Scan for the cell matching the given text and deliver its (x, y) coordinate at center. 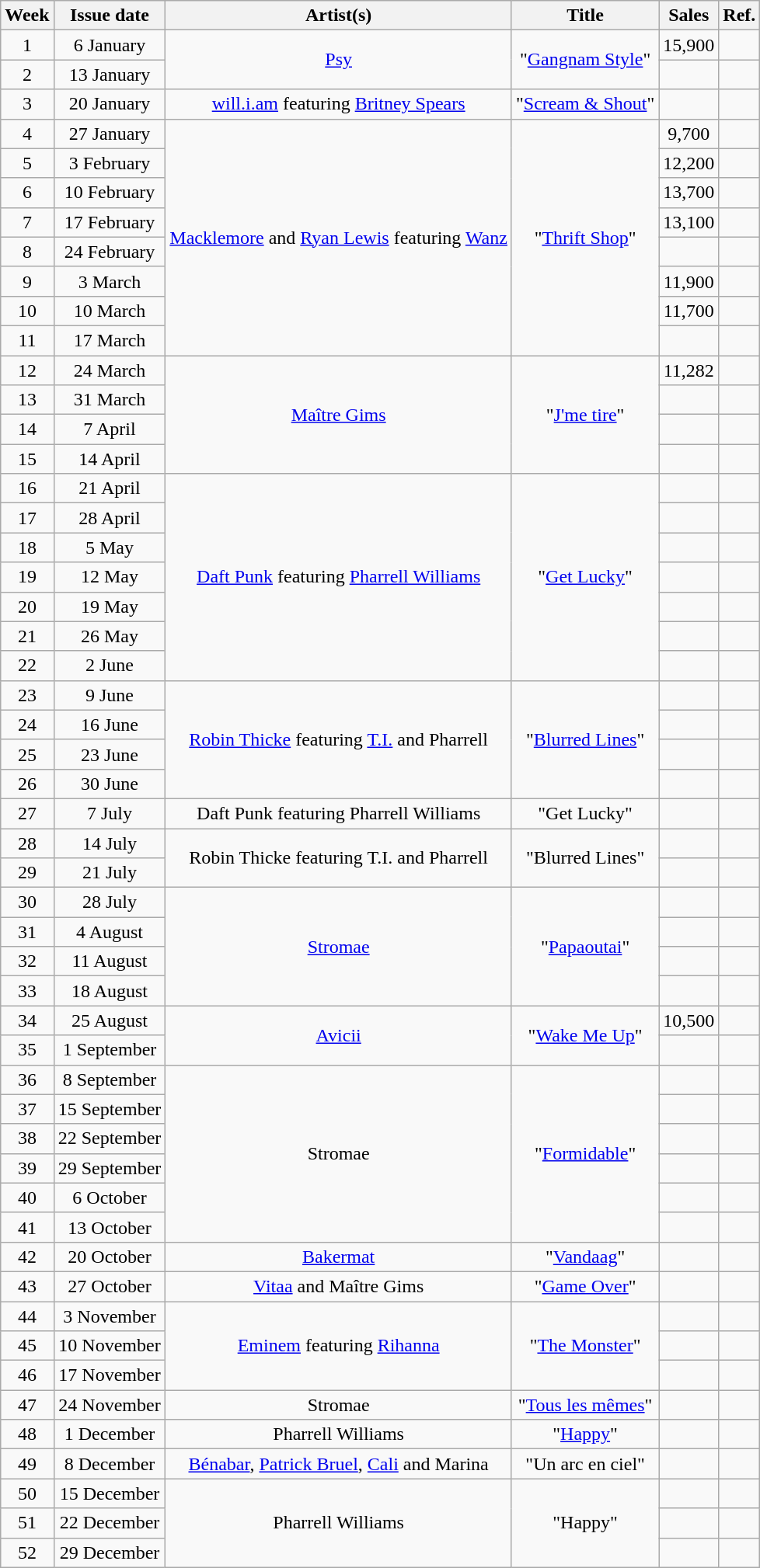
6 (27, 193)
"Tous les mêmes" (584, 1405)
31 March (110, 400)
13,700 (689, 193)
9 June (110, 695)
42 (27, 1257)
22 (27, 666)
14 (27, 429)
8 September (110, 1080)
34 (27, 1020)
8 (27, 252)
13,100 (689, 222)
15 September (110, 1109)
"Scream & Shout" (584, 104)
10 (27, 311)
31 (27, 932)
7 April (110, 429)
Avicii (339, 1035)
28 July (110, 902)
Ref. (740, 16)
20 (27, 607)
19 (27, 577)
38 (27, 1139)
10 February (110, 193)
15 December (110, 1493)
21 April (110, 488)
11 August (110, 961)
"Gangnam Style" (584, 60)
"J'me tire" (584, 415)
1 December (110, 1434)
22 September (110, 1139)
10 November (110, 1346)
29 (27, 873)
9 (27, 281)
"Vandaag" (584, 1257)
11,700 (689, 311)
16 (27, 488)
Issue date (110, 16)
18 (27, 548)
"Thrift Shop" (584, 237)
6 October (110, 1198)
41 (27, 1227)
26 May (110, 636)
28 (27, 843)
Title (584, 16)
15 (27, 459)
6 January (110, 45)
13 (27, 400)
13 January (110, 75)
50 (27, 1493)
21 July (110, 873)
17 February (110, 222)
24 March (110, 370)
20 October (110, 1257)
Macklemore and Ryan Lewis featuring Wanz (339, 237)
"The Monster" (584, 1346)
24 February (110, 252)
"Un arc en ciel" (584, 1464)
35 (27, 1050)
will.i.am featuring Britney Spears (339, 104)
24 (27, 725)
3 November (110, 1316)
15,900 (689, 45)
Vitaa and Maître Gims (339, 1286)
2 June (110, 666)
"Papaoutai" (584, 947)
5 (27, 163)
20 January (110, 104)
10 March (110, 311)
14 July (110, 843)
12 (27, 370)
16 June (110, 725)
44 (27, 1316)
40 (27, 1198)
27 October (110, 1286)
Artist(s) (339, 16)
8 December (110, 1464)
18 August (110, 991)
47 (27, 1405)
29 December (110, 1552)
17 March (110, 340)
27 (27, 813)
25 (27, 754)
52 (27, 1552)
51 (27, 1523)
33 (27, 991)
5 May (110, 548)
19 May (110, 607)
36 (27, 1080)
30 June (110, 784)
39 (27, 1168)
13 October (110, 1227)
32 (27, 961)
Bakermat (339, 1257)
Maître Gims (339, 415)
28 April (110, 518)
2 (27, 75)
25 August (110, 1020)
3 (27, 104)
11,900 (689, 281)
46 (27, 1375)
Sales (689, 16)
30 (27, 902)
48 (27, 1434)
12 May (110, 577)
37 (27, 1109)
17 November (110, 1375)
17 (27, 518)
1 (27, 45)
49 (27, 1464)
9,700 (689, 134)
Bénabar, Patrick Bruel, Cali and Marina (339, 1464)
7 (27, 222)
"Formidable" (584, 1153)
43 (27, 1286)
11,282 (689, 370)
3 February (110, 163)
26 (27, 784)
11 (27, 340)
14 April (110, 459)
21 (27, 636)
22 December (110, 1523)
"Wake Me Up" (584, 1035)
4 August (110, 932)
"Game Over" (584, 1286)
Week (27, 16)
29 September (110, 1168)
24 November (110, 1405)
23 June (110, 754)
3 March (110, 281)
Psy (339, 60)
1 September (110, 1050)
10,500 (689, 1020)
7 July (110, 813)
12,200 (689, 163)
45 (27, 1346)
Eminem featuring Rihanna (339, 1346)
27 January (110, 134)
4 (27, 134)
23 (27, 695)
